Locate the cell with the specified text and output its [X, Y] center coordinate. 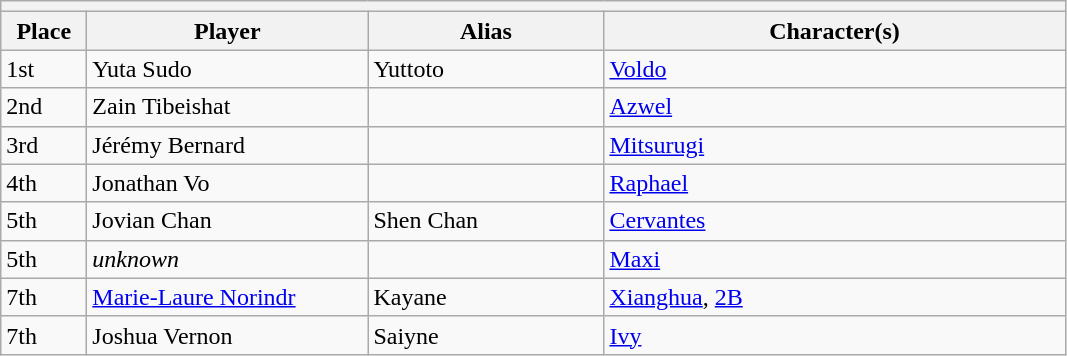
Voldo [834, 69]
1st [44, 69]
Alias [486, 31]
Kayane [486, 297]
unknown [228, 259]
Zain Tibeishat [228, 107]
Shen Chan [486, 221]
Character(s) [834, 31]
Jovian Chan [228, 221]
Yuttoto [486, 69]
2nd [44, 107]
Maxi [834, 259]
Ivy [834, 335]
Joshua Vernon [228, 335]
Place [44, 31]
Yuta Sudo [228, 69]
Azwel [834, 107]
Jonathan Vo [228, 183]
Jérémy Bernard [228, 145]
Marie-Laure Norindr [228, 297]
Mitsurugi [834, 145]
Saiyne [486, 335]
Raphael [834, 183]
Xianghua, 2B [834, 297]
3rd [44, 145]
4th [44, 183]
Player [228, 31]
Cervantes [834, 221]
